Provide the (x, y) coordinate of the cell's center where the given text is located.  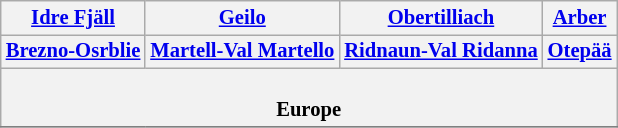
Geilo (242, 17)
Brezno-Osrblie (74, 51)
Martell-Val Martello (242, 51)
Europe (309, 97)
Arber (580, 17)
Obertilliach (440, 17)
Otepää (580, 51)
Ridnaun-Val Ridanna (440, 51)
Idre Fjäll (74, 17)
